Scan for the cell matching the given text and deliver its (x, y) coordinate at center. 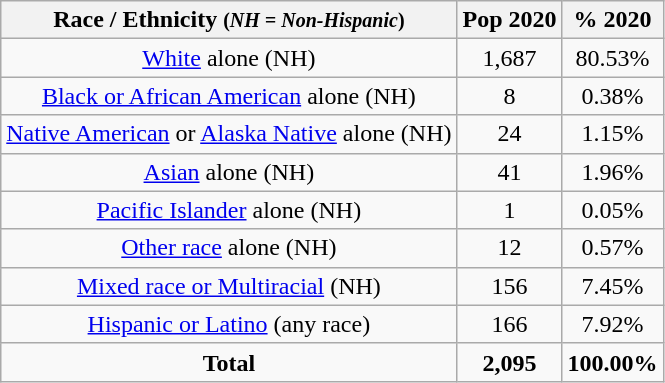
166 (510, 324)
0.05% (612, 210)
Mixed race or Multiracial (NH) (229, 286)
7.92% (612, 324)
80.53% (612, 58)
Other race alone (NH) (229, 248)
Total (229, 362)
24 (510, 134)
1.15% (612, 134)
% 2020 (612, 20)
0.38% (612, 96)
12 (510, 248)
White alone (NH) (229, 58)
Asian alone (NH) (229, 172)
Pop 2020 (510, 20)
100.00% (612, 362)
0.57% (612, 248)
8 (510, 96)
1.96% (612, 172)
7.45% (612, 286)
Native American or Alaska Native alone (NH) (229, 134)
1,687 (510, 58)
Hispanic or Latino (any race) (229, 324)
41 (510, 172)
156 (510, 286)
1 (510, 210)
2,095 (510, 362)
Black or African American alone (NH) (229, 96)
Race / Ethnicity (NH = Non-Hispanic) (229, 20)
Pacific Islander alone (NH) (229, 210)
